Output the [x, y] coordinate of the center of the cell containing the given text.  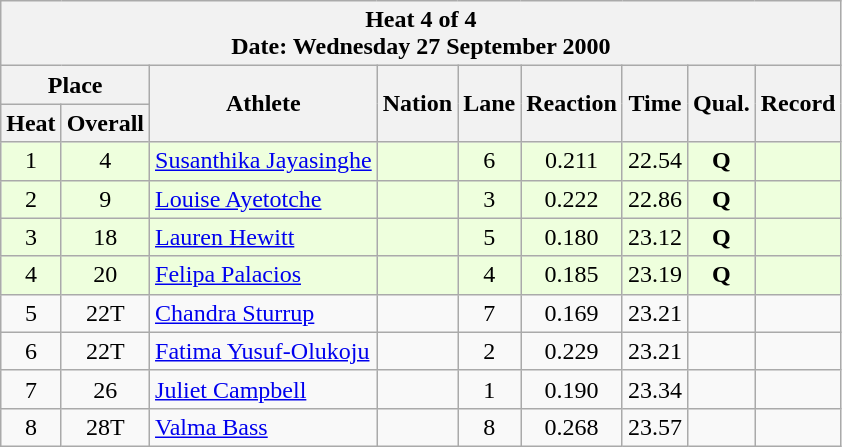
Louise Ayetotche [264, 199]
Qual. [721, 104]
20 [105, 275]
Athlete [264, 104]
Fatima Yusuf-Olukoju [264, 351]
Heat [31, 123]
23.57 [654, 427]
23.34 [654, 389]
26 [105, 389]
0.185 [572, 275]
0.190 [572, 389]
Juliet Campbell [264, 389]
23.12 [654, 237]
9 [105, 199]
18 [105, 237]
Reaction [572, 104]
22.86 [654, 199]
Heat 4 of 4 Date: Wednesday 27 September 2000 [421, 34]
Time [654, 104]
22.54 [654, 161]
23.19 [654, 275]
Nation [417, 104]
Susanthika Jayasinghe [264, 161]
Lane [490, 104]
Felipa Palacios [264, 275]
Place [76, 85]
0.211 [572, 161]
Valma Bass [264, 427]
0.169 [572, 313]
Chandra Sturrup [264, 313]
Overall [105, 123]
0.180 [572, 237]
Lauren Hewitt [264, 237]
Record [798, 104]
0.222 [572, 199]
0.268 [572, 427]
0.229 [572, 351]
28T [105, 427]
